Find where the given text appears and provide that cell's center as (x, y) coordinate. 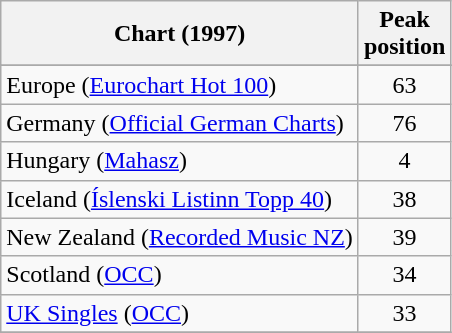
Iceland (Íslenski Listinn Topp 40) (180, 199)
Europe (Eurochart Hot 100) (180, 85)
63 (404, 85)
38 (404, 199)
New Zealand (Recorded Music NZ) (180, 237)
Chart (1997) (180, 34)
34 (404, 275)
UK Singles (OCC) (180, 313)
39 (404, 237)
4 (404, 161)
Hungary (Mahasz) (180, 161)
Peakposition (404, 34)
Scotland (OCC) (180, 275)
33 (404, 313)
Germany (Official German Charts) (180, 123)
76 (404, 123)
